For the text-containing cell, return its midpoint in [x, y] coordinate format. 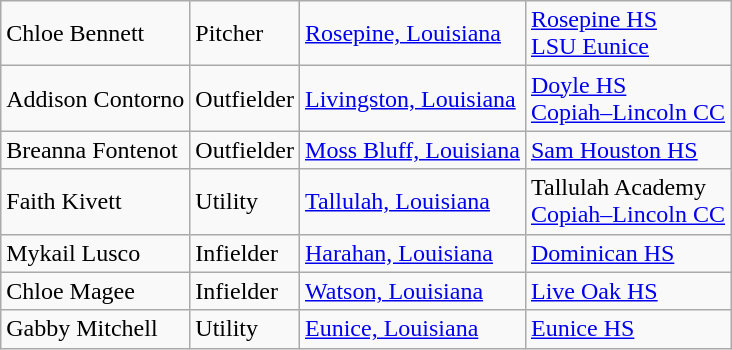
Harahan, Louisiana [413, 253]
Rosepine, Louisiana [413, 34]
Live Oak HS [628, 291]
Chloe Bennett [96, 34]
Moss Bluff, Louisiana [413, 150]
Breanna Fontenot [96, 150]
Gabby Mitchell [96, 329]
Tallulah, Louisiana [413, 202]
Addison Contorno [96, 98]
Doyle HSCopiah–Lincoln CC [628, 98]
Livingston, Louisiana [413, 98]
Pitcher [245, 34]
Mykail Lusco [96, 253]
Rosepine HSLSU Eunice [628, 34]
Faith Kivett [96, 202]
Eunice, Louisiana [413, 329]
Eunice HS [628, 329]
Watson, Louisiana [413, 291]
Chloe Magee [96, 291]
Dominican HS [628, 253]
Tallulah AcademyCopiah–Lincoln CC [628, 202]
Sam Houston HS [628, 150]
